Determine the (X, Y) coordinate at the center of the cell enclosing the given text.  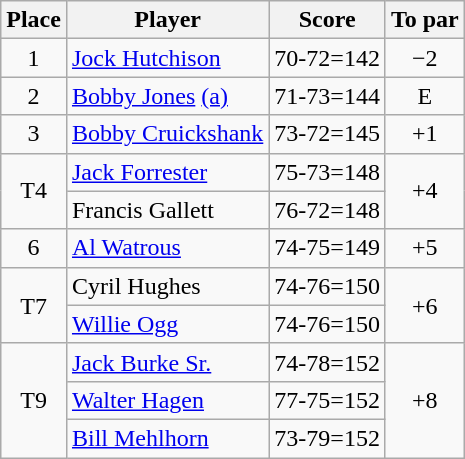
74-75=149 (328, 248)
Bobby Jones (a) (167, 96)
+6 (424, 305)
Francis Gallett (167, 210)
70-72=142 (328, 58)
T9 (34, 400)
Player (167, 20)
Jack Burke Sr. (167, 362)
T4 (34, 191)
2 (34, 96)
3 (34, 134)
Score (328, 20)
T7 (34, 305)
Bill Mehlhorn (167, 438)
E (424, 96)
74-78=152 (328, 362)
77-75=152 (328, 400)
Al Watrous (167, 248)
Cyril Hughes (167, 286)
73-79=152 (328, 438)
75-73=148 (328, 172)
+1 (424, 134)
6 (34, 248)
Willie Ogg (167, 324)
71-73=144 (328, 96)
Bobby Cruickshank (167, 134)
73-72=145 (328, 134)
1 (34, 58)
76-72=148 (328, 210)
+5 (424, 248)
Jack Forrester (167, 172)
Place (34, 20)
+4 (424, 191)
Walter Hagen (167, 400)
−2 (424, 58)
+8 (424, 400)
Jock Hutchison (167, 58)
To par (424, 20)
